From the cell containing the given text, extract its center point as [X, Y] coordinate. 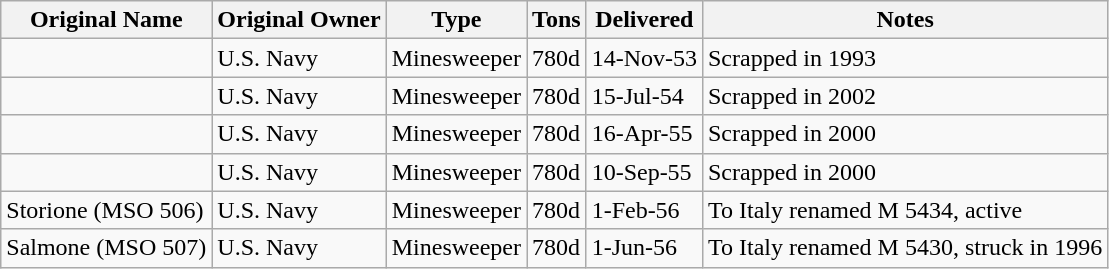
14-Nov-53 [644, 58]
Tons [557, 20]
1-Jun-56 [644, 248]
Scrapped in 1993 [904, 58]
Notes [904, 20]
Original Owner [299, 20]
15-Jul-54 [644, 96]
To Italy renamed M 5430, struck in 1996 [904, 248]
Scrapped in 2002 [904, 96]
16-Apr-55 [644, 134]
Salmone (MSO 507) [106, 248]
1-Feb-56 [644, 210]
10-Sep-55 [644, 172]
Storione (MSO 506) [106, 210]
Original Name [106, 20]
To Italy renamed M 5434, active [904, 210]
Type [456, 20]
Delivered [644, 20]
